Extract the (x, y) coordinate from the center of the cell holding the provided text.  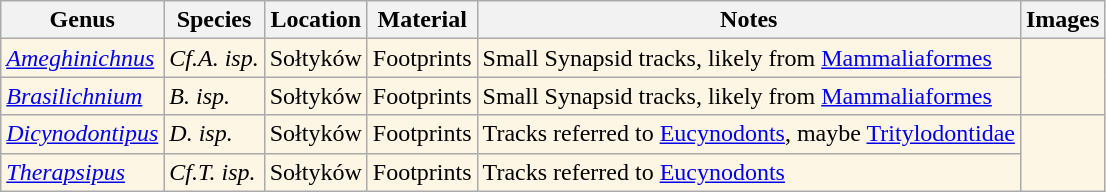
B. isp. (214, 96)
Cf.T. isp. (214, 172)
Location (316, 20)
Tracks referred to Eucynodonts (748, 172)
Species (214, 20)
Dicynodontipus (82, 134)
D. isp. (214, 134)
Notes (748, 20)
Tracks referred to Eucynodonts, maybe Tritylodontidae (748, 134)
Cf.A. isp. (214, 58)
Brasilichnium (82, 96)
Material (422, 20)
Images (1062, 20)
Genus (82, 20)
Ameghinichnus (82, 58)
Therapsipus (82, 172)
